Provide the [X, Y] coordinate of the cell's center where the given text is located.  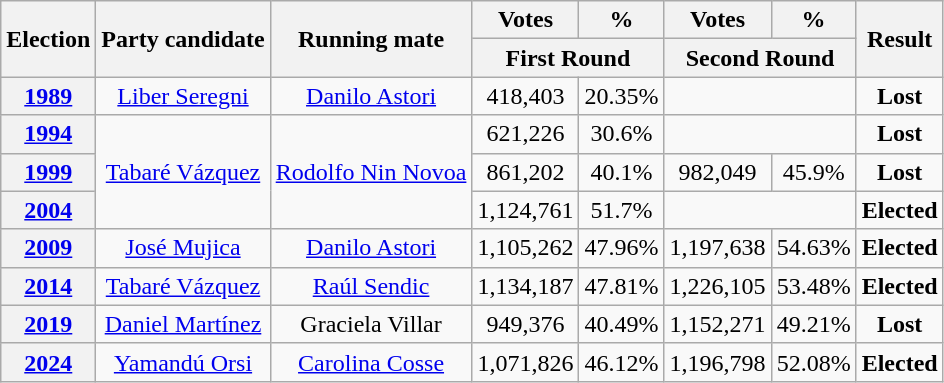
1989 [48, 96]
Liber Seregni [183, 96]
2019 [48, 324]
Rodolfo Nin Novoa [371, 172]
40.1% [622, 172]
47.96% [622, 248]
Second Round [760, 58]
621,226 [526, 134]
1,152,271 [718, 324]
861,202 [526, 172]
52.08% [814, 362]
53.48% [814, 286]
2014 [48, 286]
982,049 [718, 172]
2009 [48, 248]
Yamandú Orsi [183, 362]
30.6% [622, 134]
46.12% [622, 362]
1,226,105 [718, 286]
40.49% [622, 324]
Raúl Sendic [371, 286]
Running mate [371, 39]
Result [900, 39]
1,196,798 [718, 362]
54.63% [814, 248]
1,134,187 [526, 286]
1,124,761 [526, 210]
José Mujica [183, 248]
Daniel Martínez [183, 324]
1,197,638 [718, 248]
Election [48, 39]
418,403 [526, 96]
First Round [568, 58]
1994 [48, 134]
2004 [48, 210]
Graciela Villar [371, 324]
1,105,262 [526, 248]
51.7% [622, 210]
2024 [48, 362]
45.9% [814, 172]
949,376 [526, 324]
1999 [48, 172]
Party candidate [183, 39]
49.21% [814, 324]
Carolina Cosse [371, 362]
20.35% [622, 96]
1,071,826 [526, 362]
47.81% [622, 286]
